Extract the [x, y] coordinate from the center of the cell holding the provided text.  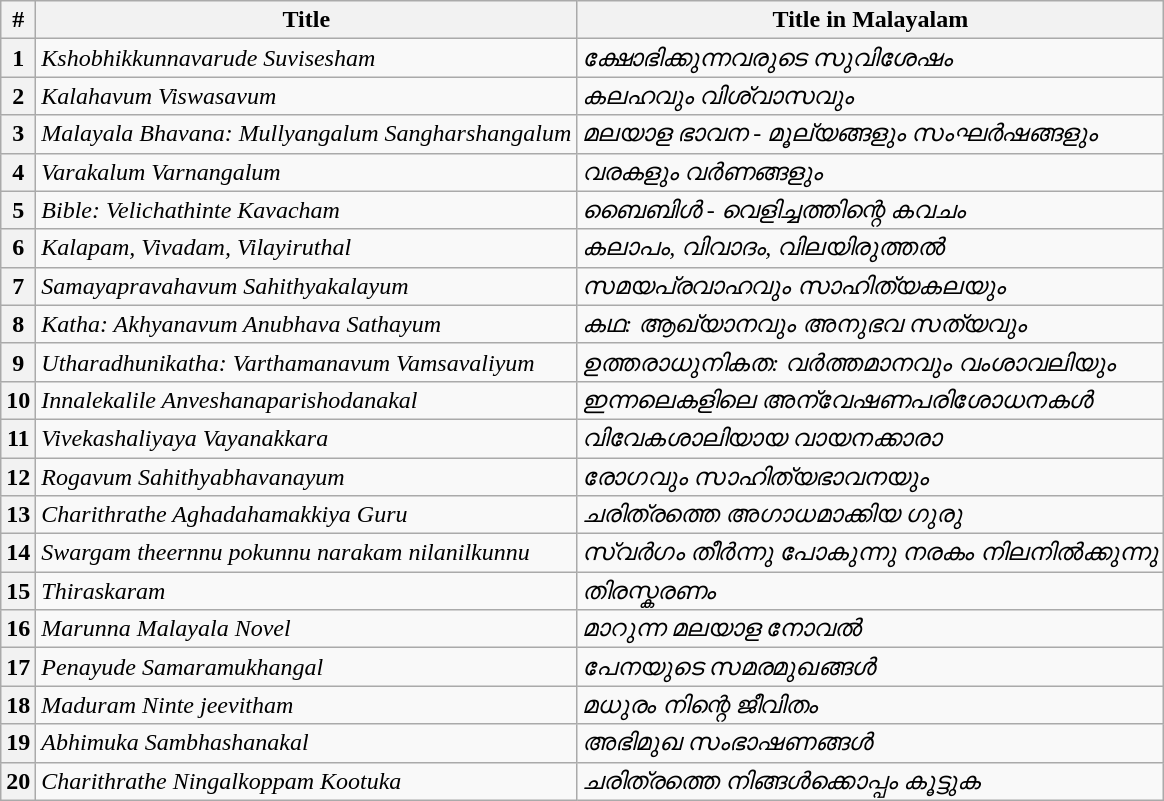
Charithrathe Aghadahamakkiya Guru [306, 515]
16 [18, 629]
5 [18, 210]
10 [18, 400]
19 [18, 743]
15 [18, 591]
Maduram Ninte jeevitham [306, 705]
ചരിത്രത്തെ അഗാധമാക്കിയ ഗുരു [870, 515]
അഭിമുഖ സംഭാഷണങ്ങൾ [870, 743]
Varakalum Varnangalum [306, 172]
Title [306, 20]
പേനയുടെ സമരമുഖങ്ങൾ [870, 667]
Charithrathe Ningalkoppam Kootuka [306, 781]
6 [18, 248]
Innalekalile Anveshanaparishodanakal [306, 400]
Vivekashaliyaya Vayanakkara [306, 438]
ചരിത്രത്തെ നിങ്ങൾക്കൊപ്പം കൂട്ടുക [870, 781]
ഉത്തരാധുനികത: വർത്തമാനവും വംശാവലിയും [870, 362]
Marunna Malayala Novel [306, 629]
11 [18, 438]
3 [18, 134]
1 [18, 58]
8 [18, 324]
ക്ഷോഭിക്കുന്നവരുടെ സുവിശേഷം [870, 58]
14 [18, 553]
Abhimuka Sambhashanakal [306, 743]
സമയപ്രവാഹവും സാഹിത്യകലയും [870, 286]
9 [18, 362]
# [18, 20]
Swargam theernnu pokunnu narakam nilanilkunnu [306, 553]
17 [18, 667]
Title in Malayalam [870, 20]
18 [18, 705]
Rogavum Sahithyabhavanayum [306, 477]
12 [18, 477]
4 [18, 172]
20 [18, 781]
7 [18, 286]
ബൈബിൾ - വെളിച്ചത്തിന്റെ കവചം [870, 210]
വിവേകശാലിയായ വായനക്കാരാ [870, 438]
Kalapam, Vivadam, Vilayiruthal [306, 248]
മധുരം നിന്റെ ജീവിതം [870, 705]
13 [18, 515]
Malayala Bhavana: Mullyangalum Sangharshangalum [306, 134]
കലഹവും വിശ്വാസവും [870, 96]
2 [18, 96]
Thiraskaram [306, 591]
Kshobhikkunnavarude Suvisesham [306, 58]
വരകളും വർണങ്ങളും [870, 172]
Utharadhunikatha: Varthamanavum Vamsavaliyum [306, 362]
Katha: Akhyanavum Anubhava Sathayum [306, 324]
കലാപം, വിവാദം, വിലയിരുത്തൽ [870, 248]
രോഗവും സാഹിത്യഭാവനയും [870, 477]
Penayude Samaramukhangal [306, 667]
ഇന്നലെകളിലെ അന്വേഷണപരിശോധനകൾ [870, 400]
മലയാള ഭാവന - മൂല്യങ്ങളും സംഘർഷങ്ങളും [870, 134]
കഥ: ആഖ്യാനവും അനുഭവ സത്യവും [870, 324]
സ്വർഗം തീർന്നു പോകുന്നു നരകം നിലനിൽക്കുന്നു [870, 553]
Kalahavum Viswasavum [306, 96]
Samayapravahavum Sahithyakalayum [306, 286]
Bible: Velichathinte Kavacham [306, 210]
തിരസ്കരണം [870, 591]
മാറുന്ന മലയാള നോവൽ [870, 629]
